Detect which cell encompasses the target text, then output its (X, Y) center coordinate. 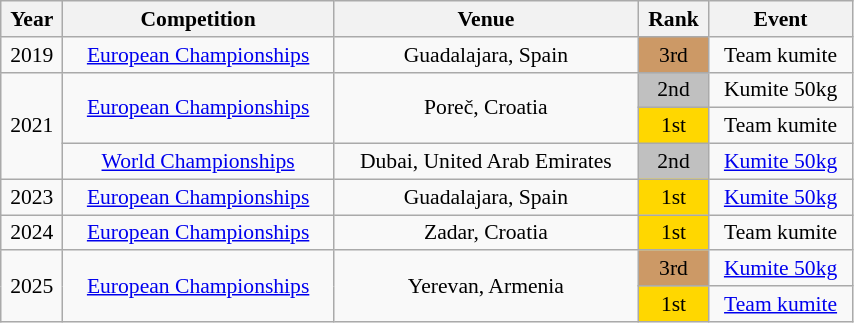
2023 (32, 197)
Zadar, Croatia (486, 233)
Rank (673, 19)
Event (781, 19)
2024 (32, 233)
Year (32, 19)
Poreč, Croatia (486, 108)
Yerevan, Armenia (486, 286)
2021 (32, 126)
Competition (198, 19)
Venue (486, 19)
2019 (32, 55)
2025 (32, 286)
World Championships (198, 162)
Dubai, United Arab Emirates (486, 162)
